Locate the cell with the specified text and output its [X, Y] center coordinate. 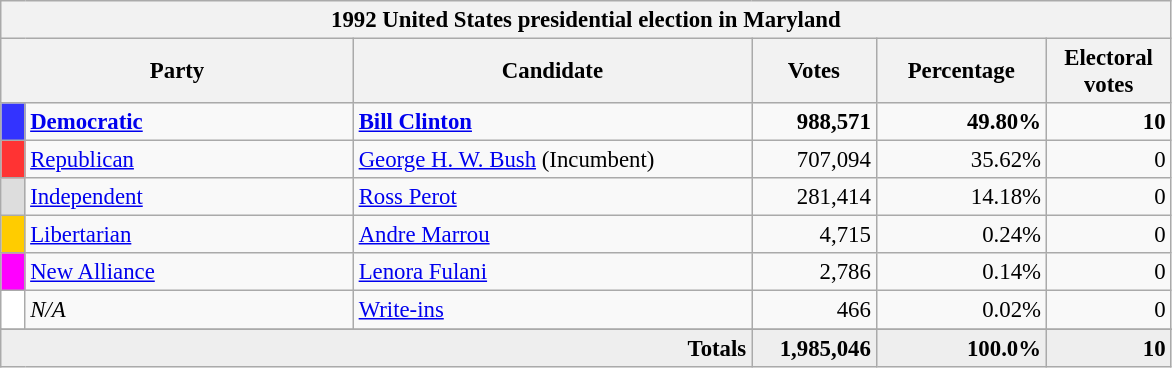
Ross Perot [552, 197]
New Alliance [189, 273]
N/A [189, 310]
0.14% [961, 273]
Libertarian [189, 235]
Bill Clinton [552, 122]
707,094 [814, 160]
49.80% [961, 122]
George H. W. Bush (Incumbent) [552, 160]
988,571 [814, 122]
2,786 [814, 273]
0.02% [961, 310]
Democratic [189, 122]
Republican [189, 160]
Party [178, 72]
1,985,046 [814, 348]
Percentage [961, 72]
Independent [189, 197]
0.24% [961, 235]
Candidate [552, 72]
Andre Marrou [552, 235]
Votes [814, 72]
35.62% [961, 160]
Totals [376, 348]
Electoral votes [1108, 72]
1992 United States presidential election in Maryland [586, 20]
4,715 [814, 235]
466 [814, 310]
Write-ins [552, 310]
14.18% [961, 197]
281,414 [814, 197]
100.0% [961, 348]
Lenora Fulani [552, 273]
